For the text-containing cell, return its midpoint in [x, y] coordinate format. 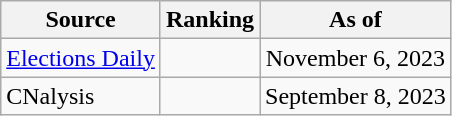
Source [81, 20]
November 6, 2023 [356, 58]
CNalysis [81, 96]
September 8, 2023 [356, 96]
Elections Daily [81, 58]
Ranking [210, 20]
As of [356, 20]
